From the cell containing the given text, extract its center point as [x, y] coordinate. 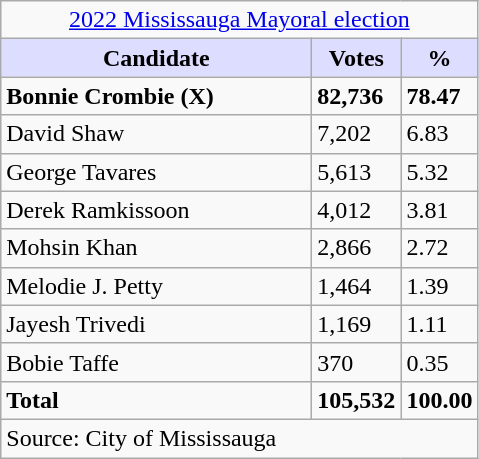
3.81 [440, 210]
6.83 [440, 134]
82,736 [356, 96]
0.35 [440, 362]
5,613 [356, 172]
1,169 [356, 324]
5.32 [440, 172]
1,464 [356, 286]
% [440, 58]
4,012 [356, 210]
George Tavares [156, 172]
1.39 [440, 286]
Bobie Taffe [156, 362]
2,866 [356, 248]
Source: City of Mississauga [240, 438]
Votes [356, 58]
105,532 [356, 400]
Mohsin Khan [156, 248]
Melodie J. Petty [156, 286]
Jayesh Trivedi [156, 324]
78.47 [440, 96]
100.00 [440, 400]
7,202 [356, 134]
Derek Ramkissoon [156, 210]
2.72 [440, 248]
Candidate [156, 58]
David Shaw [156, 134]
Total [156, 400]
370 [356, 362]
Bonnie Crombie (X) [156, 96]
1.11 [440, 324]
2022 Mississauga Mayoral election [240, 20]
